Return the (x, y) coordinate for the center point of the cell that contains the specified text.  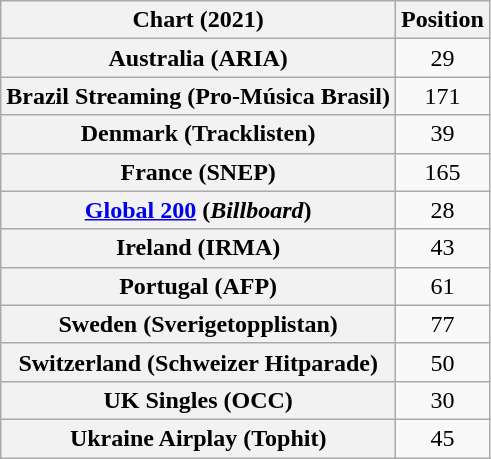
77 (443, 324)
Sweden (Sverigetopplistan) (198, 324)
50 (443, 362)
Australia (ARIA) (198, 58)
Denmark (Tracklisten) (198, 134)
165 (443, 172)
45 (443, 438)
29 (443, 58)
Portugal (AFP) (198, 286)
France (SNEP) (198, 172)
Switzerland (Schweizer Hitparade) (198, 362)
43 (443, 248)
Brazil Streaming (Pro-Música Brasil) (198, 96)
171 (443, 96)
UK Singles (OCC) (198, 400)
Position (443, 20)
61 (443, 286)
Global 200 (Billboard) (198, 210)
Chart (2021) (198, 20)
30 (443, 400)
39 (443, 134)
Ukraine Airplay (Tophit) (198, 438)
Ireland (IRMA) (198, 248)
28 (443, 210)
